Identify which cell holds the provided text, then report its [X, Y] central coordinate. 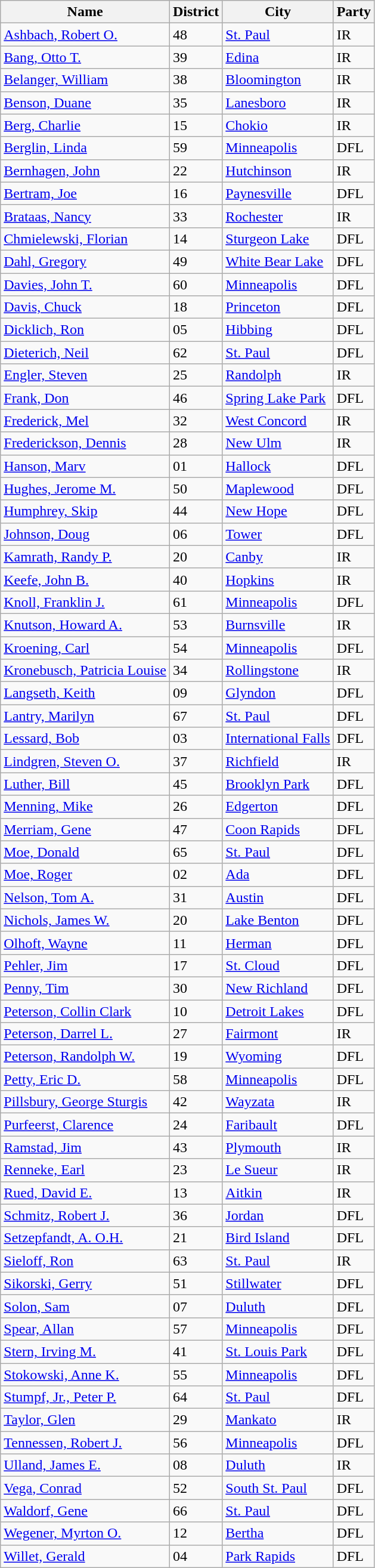
Fairmont [278, 1034]
Purfeerst, Clarence [85, 1125]
50 [196, 489]
Belanger, William [85, 80]
23 [196, 1170]
21 [196, 1238]
Lindgren, Steven O. [85, 761]
Hughes, Jerome M. [85, 489]
36 [196, 1215]
Menning, Mike [85, 807]
Maplewood [278, 489]
Sikorski, Gerry [85, 1283]
Plymouth [278, 1147]
South St. Paul [278, 1488]
06 [196, 534]
Princeton [278, 307]
Pehler, Jim [85, 965]
22 [196, 171]
City [278, 12]
Burnsville [278, 625]
35 [196, 103]
Lake Benton [278, 920]
Nichols, James W. [85, 920]
47 [196, 829]
45 [196, 784]
Peterson, Darrel L. [85, 1034]
Davies, John T. [85, 285]
01 [196, 466]
Herman [278, 943]
New Hope [278, 511]
Peterson, Collin Clark [85, 1011]
40 [196, 579]
65 [196, 852]
Frank, Don [85, 398]
16 [196, 193]
17 [196, 965]
Faribault [278, 1125]
05 [196, 330]
37 [196, 761]
White Bear Lake [278, 261]
Kamrath, Randy P. [85, 557]
03 [196, 739]
42 [196, 1102]
15 [196, 125]
Humphrey, Skip [85, 511]
Kronebusch, Patricia Louise [85, 671]
Ada [278, 875]
Spring Lake Park [278, 398]
Jordan [278, 1215]
Dieterich, Neil [85, 353]
Hopkins [278, 579]
07 [196, 1306]
New Richland [278, 988]
Langseth, Keith [85, 693]
Name [85, 12]
Rued, David E. [85, 1193]
Vega, Conrad [85, 1488]
Le Sueur [278, 1170]
29 [196, 1420]
31 [196, 897]
60 [196, 285]
18 [196, 307]
Wegener, Myrton O. [85, 1533]
Engler, Steven [85, 375]
Pillsbury, George Sturgis [85, 1102]
Nelson, Tom A. [85, 897]
48 [196, 35]
Bird Island [278, 1238]
Spear, Allan [85, 1329]
Canby [278, 557]
04 [196, 1556]
Olhoft, Wayne [85, 943]
Taylor, Glen [85, 1420]
Benson, Duane [85, 103]
30 [196, 988]
Kroening, Carl [85, 647]
11 [196, 943]
Randolph [278, 375]
33 [196, 216]
Bertram, Joe [85, 193]
Hibbing [278, 330]
Party [354, 12]
Luther, Bill [85, 784]
Richfield [278, 761]
District [196, 12]
10 [196, 1011]
14 [196, 239]
West Concord [278, 421]
13 [196, 1193]
Bernhagen, John [85, 171]
66 [196, 1511]
Edina [278, 57]
Dicklich, Ron [85, 330]
Tower [278, 534]
26 [196, 807]
Edgerton [278, 807]
International Falls [278, 739]
Coon Rapids [278, 829]
Dahl, Gregory [85, 261]
Brataas, Nancy [85, 216]
Waldorf, Gene [85, 1511]
Setzepfandt, A. O.H. [85, 1238]
Chokio [278, 125]
59 [196, 148]
Frederick, Mel [85, 421]
Knutson, Howard A. [85, 625]
Stumpf, Jr., Peter P. [85, 1397]
Merriam, Gene [85, 829]
Chmielewski, Florian [85, 239]
Ashbach, Robert O. [85, 35]
Mankato [278, 1420]
09 [196, 693]
Detroit Lakes [278, 1011]
Davis, Chuck [85, 307]
34 [196, 671]
Schmitz, Robert J. [85, 1215]
24 [196, 1125]
63 [196, 1261]
Ramstad, Jim [85, 1147]
12 [196, 1533]
54 [196, 647]
46 [196, 398]
56 [196, 1443]
51 [196, 1283]
St. Cloud [278, 965]
64 [196, 1397]
Stillwater [278, 1283]
Rollingstone [278, 671]
Solon, Sam [85, 1306]
Moe, Donald [85, 852]
39 [196, 57]
Peterson, Randolph W. [85, 1057]
Rochester [278, 216]
Knoll, Franklin J. [85, 602]
Petty, Eric D. [85, 1079]
25 [196, 375]
Bloomington [278, 80]
Stern, Irving M. [85, 1351]
Lanesboro [278, 103]
Glyndon [278, 693]
Austin [278, 897]
Penny, Tim [85, 988]
67 [196, 716]
Park Rapids [278, 1556]
Hallock [278, 466]
02 [196, 875]
27 [196, 1034]
44 [196, 511]
58 [196, 1079]
62 [196, 353]
Aitkin [278, 1193]
61 [196, 602]
Frederickson, Dennis [85, 443]
Lantry, Marilyn [85, 716]
Sturgeon Lake [278, 239]
Berglin, Linda [85, 148]
41 [196, 1351]
Moe, Roger [85, 875]
New Ulm [278, 443]
53 [196, 625]
Brooklyn Park [278, 784]
08 [196, 1465]
Bang, Otto T. [85, 57]
St. Louis Park [278, 1351]
Wayzata [278, 1102]
Keefe, John B. [85, 579]
Johnson, Doug [85, 534]
57 [196, 1329]
Sieloff, Ron [85, 1261]
Ulland, James E. [85, 1465]
Hutchinson [278, 171]
Wyoming [278, 1057]
Berg, Charlie [85, 125]
Stokowski, Anne K. [85, 1374]
52 [196, 1488]
49 [196, 261]
Hanson, Marv [85, 466]
28 [196, 443]
32 [196, 421]
Bertha [278, 1533]
Lessard, Bob [85, 739]
Tennessen, Robert J. [85, 1443]
55 [196, 1374]
19 [196, 1057]
Paynesville [278, 193]
Renneke, Earl [85, 1170]
Willet, Gerald [85, 1556]
43 [196, 1147]
38 [196, 80]
